Find where the given text appears and provide that cell's center as (X, Y) coordinate. 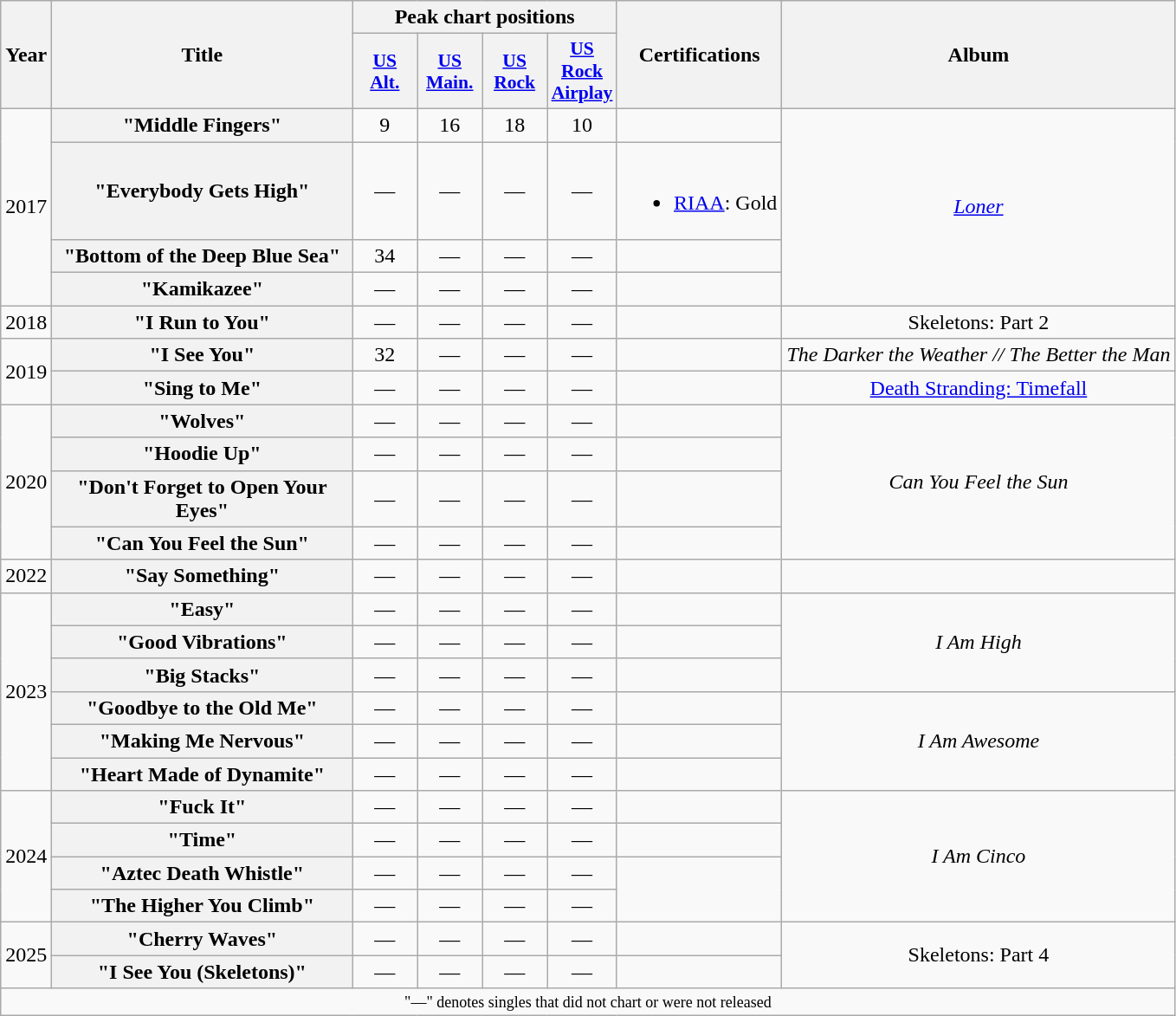
9 (384, 125)
2017 (26, 206)
"Say Something" (203, 576)
"Time" (203, 840)
2018 (26, 322)
US Alt. (384, 71)
Skeletons: Part 4 (979, 955)
"Good Vibrations" (203, 642)
"Aztec Death Whistle" (203, 873)
2019 (26, 372)
"Middle Fingers" (203, 125)
Album (979, 55)
"Can You Feel the Sun" (203, 543)
"Kamikazee" (203, 289)
Certifications (699, 55)
"I See You" (203, 355)
Skeletons: Part 2 (979, 322)
"Fuck It" (203, 807)
2025 (26, 955)
"Cherry Waves" (203, 939)
32 (384, 355)
2024 (26, 857)
"Sing to Me" (203, 388)
"I Run to You" (203, 322)
The Darker the Weather // The Better the Man (979, 355)
"Wolves" (203, 421)
US Rock Airplay (582, 71)
2022 (26, 576)
I Am Awesome (979, 741)
18 (514, 125)
I Am Cinco (979, 857)
34 (384, 256)
Death Stranding: Timefall (979, 388)
"The Higher You Climb" (203, 906)
"Easy" (203, 609)
2023 (26, 691)
US Main. (450, 71)
"Don't Forget to Open Your Eyes" (203, 499)
Year (26, 55)
"Big Stacks" (203, 675)
"—" denotes singles that did not chart or were not released (588, 1001)
"Hoodie Up" (203, 454)
"Bottom of the Deep Blue Sea" (203, 256)
Title (203, 55)
RIAA: Gold (699, 191)
Can You Feel the Sun (979, 482)
US Rock (514, 71)
Loner (979, 206)
"I See You (Skeletons)" (203, 972)
"Goodbye to the Old Me" (203, 708)
Peak chart positions (485, 17)
16 (450, 125)
I Am High (979, 642)
"Making Me Nervous" (203, 741)
2020 (26, 482)
"Everybody Gets High" (203, 191)
"Heart Made of Dynamite" (203, 773)
10 (582, 125)
